Detect which cell encompasses the target text, then output its [x, y] center coordinate. 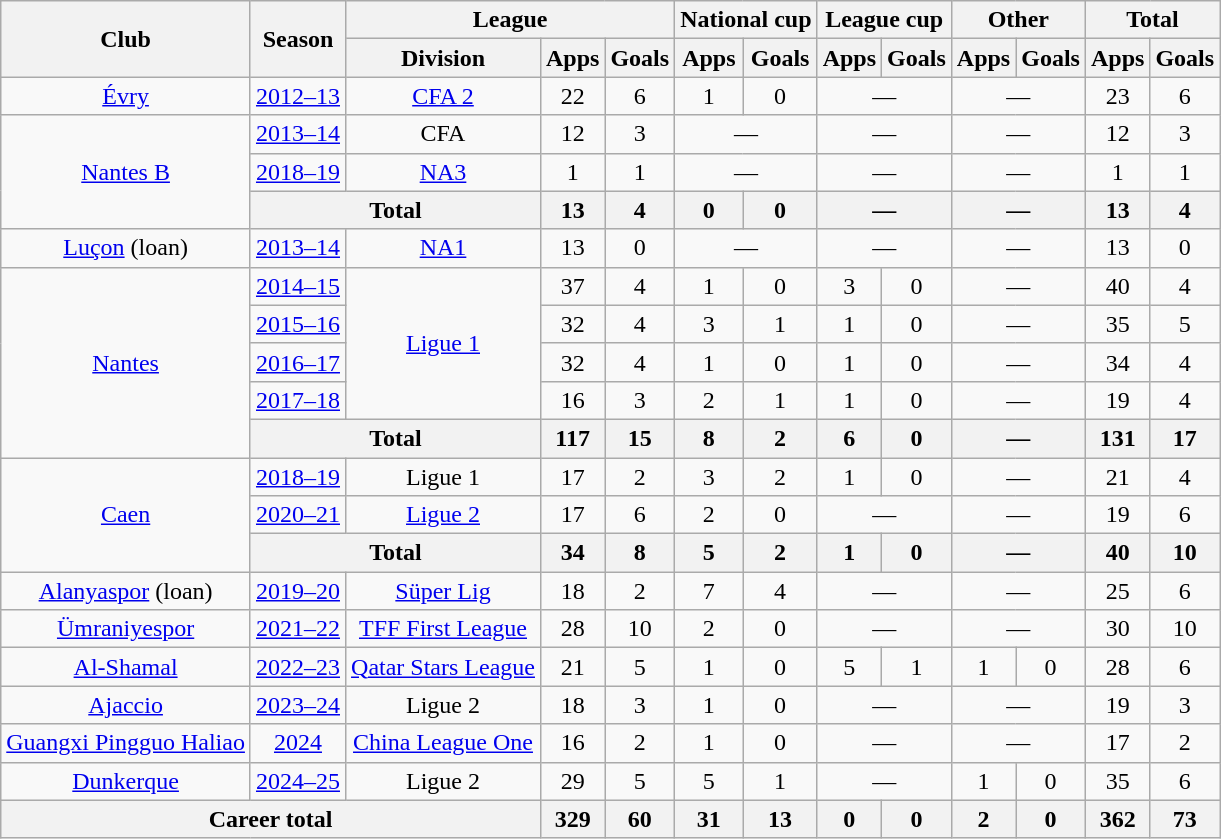
Dunkerque [126, 781]
Nantes B [126, 172]
2019–20 [298, 591]
329 [572, 819]
117 [572, 438]
2017–18 [298, 400]
73 [1185, 819]
15 [640, 438]
2024 [298, 743]
Nantes [126, 362]
NA1 [444, 248]
Caen [126, 515]
NA3 [444, 172]
25 [1117, 591]
Ümraniyespor [126, 629]
2014–15 [298, 286]
League cup [884, 20]
2023–24 [298, 705]
CFA 2 [444, 96]
2021–22 [298, 629]
League [510, 20]
30 [1117, 629]
60 [640, 819]
2022–23 [298, 667]
Ajaccio [126, 705]
Süper Lig [444, 591]
Division [444, 58]
China League One [444, 743]
Al-Shamal [126, 667]
131 [1117, 438]
2012–13 [298, 96]
31 [709, 819]
37 [572, 286]
Guangxi Pingguo Haliao [126, 743]
Career total [271, 819]
National cup [746, 20]
362 [1117, 819]
29 [572, 781]
2024–25 [298, 781]
CFA [444, 134]
2020–21 [298, 515]
Évry [126, 96]
Other [1018, 20]
TFF First League [444, 629]
Qatar Stars League [444, 667]
Alanyaspor (loan) [126, 591]
7 [709, 591]
Luçon (loan) [126, 248]
22 [572, 96]
2016–17 [298, 362]
Club [126, 39]
Season [298, 39]
2015–16 [298, 324]
23 [1117, 96]
